From the cell containing the given text, extract its center point as [X, Y] coordinate. 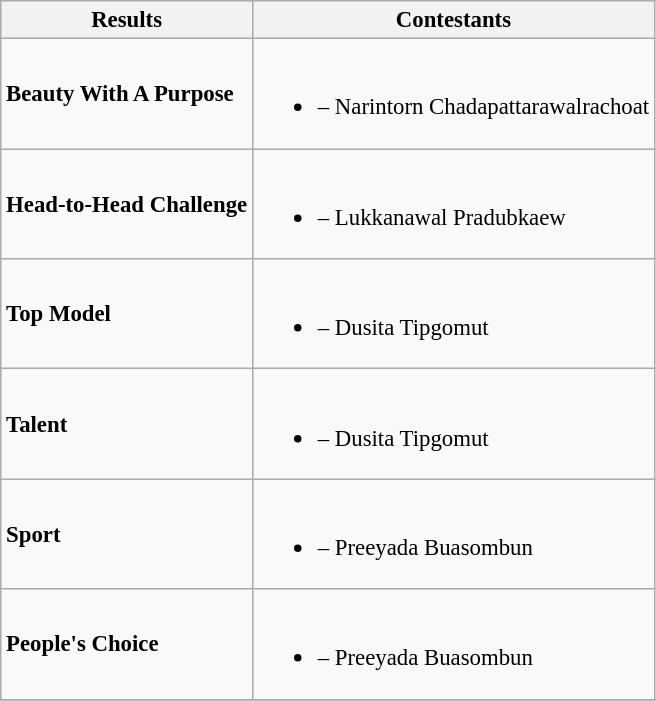
People's Choice [127, 644]
Sport [127, 534]
Top Model [127, 314]
– Lukkanawal Pradubkaew [453, 204]
Results [127, 20]
Contestants [453, 20]
– Narintorn Chadapattarawalrachoat [453, 94]
Talent [127, 424]
Head-to-Head Challenge [127, 204]
Beauty With A Purpose [127, 94]
